Identify which cell holds the provided text, then report its [X, Y] central coordinate. 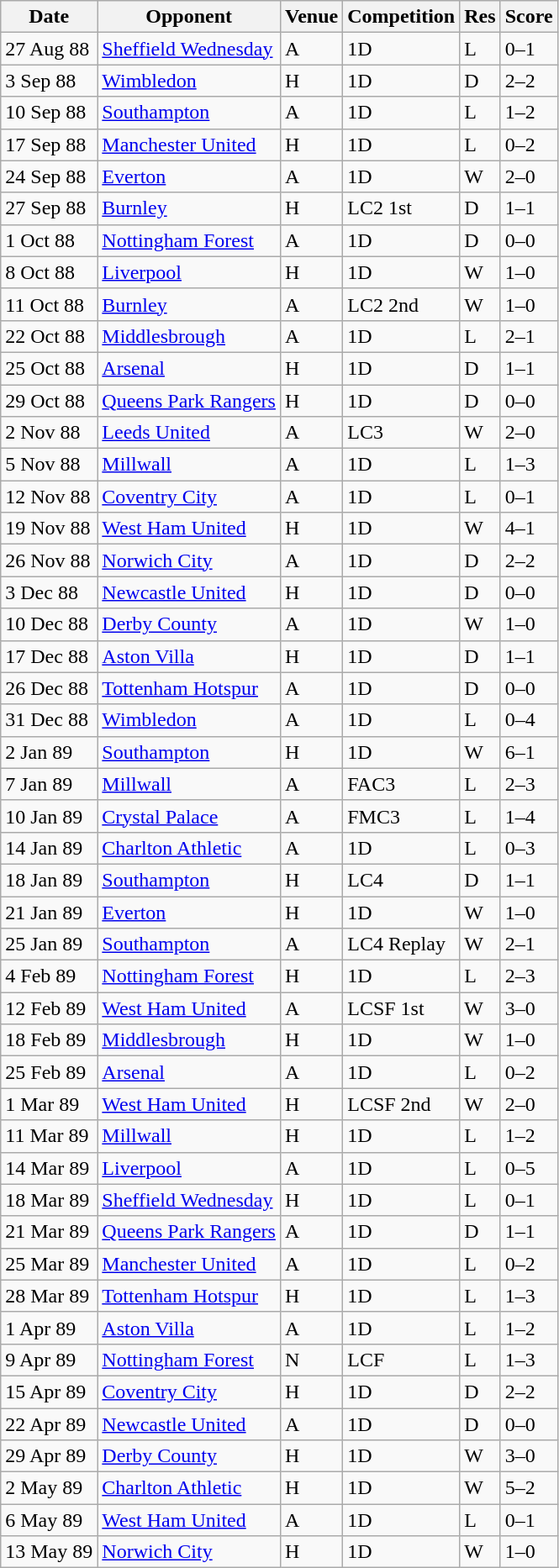
28 Mar 89 [49, 1296]
Date [49, 17]
24 Sep 88 [49, 176]
15 Apr 89 [49, 1392]
2 Jan 89 [49, 752]
18 Feb 89 [49, 1040]
26 Nov 88 [49, 560]
26 Dec 88 [49, 688]
10 Dec 88 [49, 624]
19 Nov 88 [49, 529]
LCSF 1st [402, 1008]
5–2 [529, 1488]
6–1 [529, 752]
25 Oct 88 [49, 368]
FMC3 [402, 816]
25 Mar 89 [49, 1264]
3 Sep 88 [49, 81]
0–5 [529, 1168]
25 Jan 89 [49, 944]
LC3 [402, 433]
10 Sep 88 [49, 113]
2 May 89 [49, 1488]
27 Sep 88 [49, 208]
21 Mar 89 [49, 1232]
18 Mar 89 [49, 1200]
14 Mar 89 [49, 1168]
29 Oct 88 [49, 401]
LC4 [402, 880]
17 Dec 88 [49, 656]
3 Dec 88 [49, 592]
22 Apr 89 [49, 1424]
0–3 [529, 848]
4–1 [529, 529]
LC2 1st [402, 208]
12 Nov 88 [49, 497]
14 Jan 89 [49, 848]
11 Mar 89 [49, 1136]
1 Oct 88 [49, 240]
12 Feb 89 [49, 1008]
5 Nov 88 [49, 465]
LCF [402, 1360]
4 Feb 89 [49, 976]
Score [529, 17]
13 May 89 [49, 1552]
31 Dec 88 [49, 720]
18 Jan 89 [49, 880]
2 Nov 88 [49, 433]
22 Oct 88 [49, 336]
1 Mar 89 [49, 1104]
N [311, 1360]
LC2 2nd [402, 304]
1–4 [529, 816]
1 Apr 89 [49, 1328]
Opponent [189, 17]
29 Apr 89 [49, 1456]
25 Feb 89 [49, 1072]
Venue [311, 17]
6 May 89 [49, 1520]
LC4 Replay [402, 944]
Competition [402, 17]
LCSF 2nd [402, 1104]
21 Jan 89 [49, 912]
Res [480, 17]
Crystal Palace [189, 816]
FAC3 [402, 784]
17 Sep 88 [49, 145]
27 Aug 88 [49, 49]
Leeds United [189, 433]
8 Oct 88 [49, 272]
7 Jan 89 [49, 784]
11 Oct 88 [49, 304]
0–4 [529, 720]
10 Jan 89 [49, 816]
9 Apr 89 [49, 1360]
